Return the (x, y) coordinate for the center point of the cell that contains the specified text.  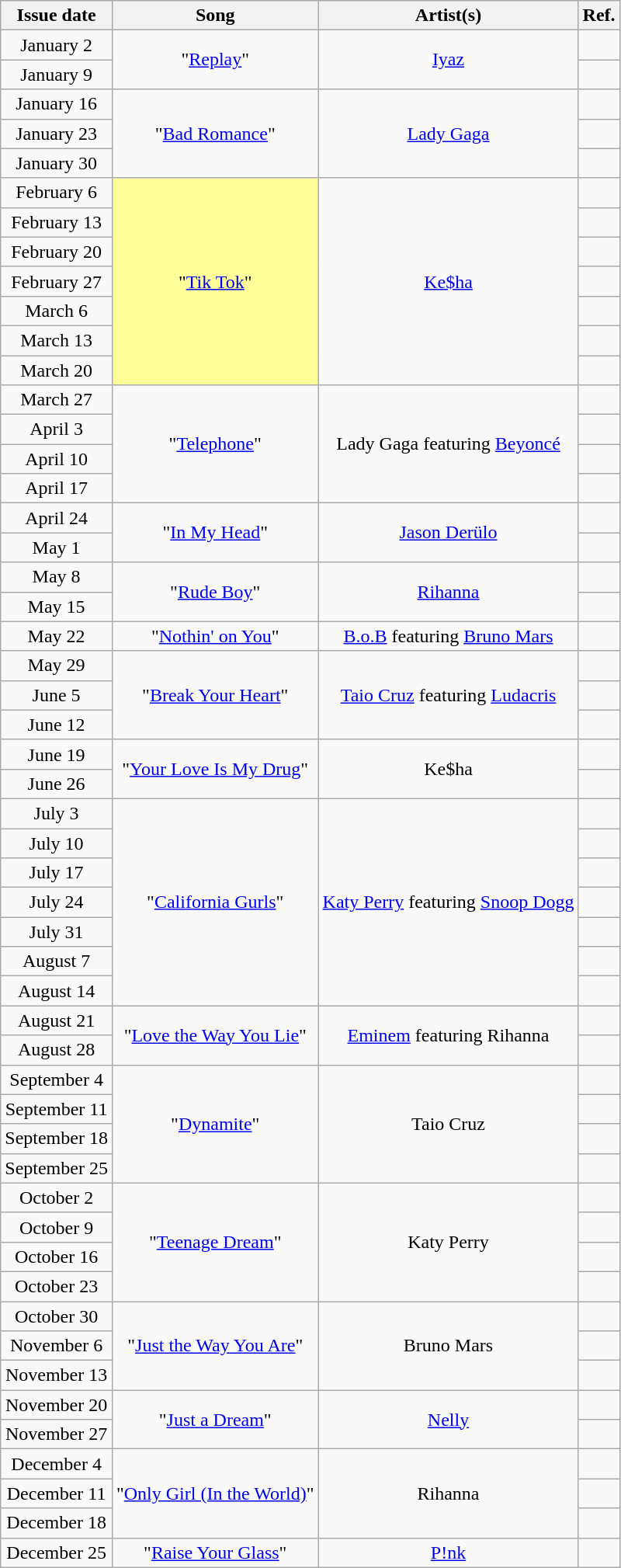
Katy Perry featuring Snoop Dogg (449, 902)
April 3 (57, 429)
"Only Girl (In the World)" (215, 1493)
Song (215, 16)
Artist(s) (449, 16)
December 18 (57, 1523)
Nelly (449, 1420)
"Love the Way You Lie" (215, 1035)
June 5 (57, 695)
Lady Gaga featuring Beyoncé (449, 444)
January 30 (57, 163)
January 9 (57, 75)
July 3 (57, 813)
"Your Love Is My Drug" (215, 769)
Taio Cruz featuring Ludacris (449, 695)
B.o.B featuring Bruno Mars (449, 636)
"Teenage Dream" (215, 1242)
November 6 (57, 1346)
"Rude Boy" (215, 592)
Eminem featuring Rihanna (449, 1035)
December 25 (57, 1552)
October 16 (57, 1257)
December 11 (57, 1493)
December 4 (57, 1464)
Lady Gaga (449, 134)
February 27 (57, 281)
September 11 (57, 1109)
September 25 (57, 1168)
May 22 (57, 636)
April 24 (57, 518)
"Telephone" (215, 444)
"Just the Way You Are" (215, 1346)
November 13 (57, 1375)
November 20 (57, 1405)
April 10 (57, 459)
July 10 (57, 843)
March 6 (57, 311)
October 2 (57, 1198)
October 23 (57, 1286)
Taio Cruz (449, 1124)
August 14 (57, 991)
September 4 (57, 1080)
"Nothin' on You" (215, 636)
January 16 (57, 104)
Bruno Mars (449, 1346)
Ref. (599, 16)
October 9 (57, 1227)
January 23 (57, 134)
Iyaz (449, 60)
February 13 (57, 222)
"California Gurls" (215, 902)
"Replay" (215, 60)
"Bad Romance" (215, 134)
September 18 (57, 1139)
March 20 (57, 370)
October 30 (57, 1316)
April 17 (57, 488)
May 1 (57, 548)
March 13 (57, 340)
August 7 (57, 961)
May 8 (57, 577)
February 6 (57, 193)
July 31 (57, 932)
May 15 (57, 607)
November 27 (57, 1434)
P!nk (449, 1552)
June 26 (57, 784)
"Just a Dream" (215, 1420)
"Break Your Heart" (215, 695)
Jason Derülo (449, 533)
July 17 (57, 873)
June 12 (57, 725)
"Raise Your Glass" (215, 1552)
July 24 (57, 902)
Issue date (57, 16)
May 29 (57, 666)
"Dynamite" (215, 1124)
June 19 (57, 754)
August 21 (57, 1020)
"Tik Tok" (215, 281)
February 20 (57, 252)
March 27 (57, 400)
"In My Head" (215, 533)
January 2 (57, 45)
Katy Perry (449, 1242)
August 28 (57, 1050)
